Return [X, Y] of the center of cell containing provided text 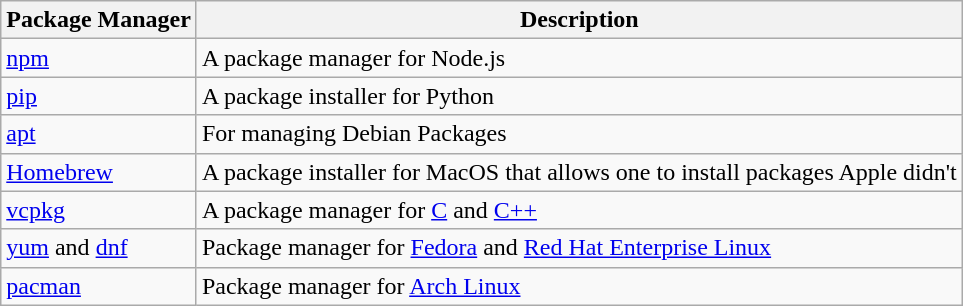
pacman [99, 286]
A package manager for Node.js [579, 58]
yum and dnf [99, 248]
Package manager for Fedora and Red Hat Enterprise Linux [579, 248]
A package manager for C and C++ [579, 210]
A package installer for Python [579, 96]
npm [99, 58]
Homebrew [99, 172]
vcpkg [99, 210]
Package manager for Arch Linux [579, 286]
apt [99, 134]
A package installer for MacOS that allows one to install packages Apple didn't [579, 172]
Package Manager [99, 20]
For managing Debian Packages [579, 134]
Description [579, 20]
pip [99, 96]
